Capture the cell that displays the provided text and extract its (x, y) central coordinate. 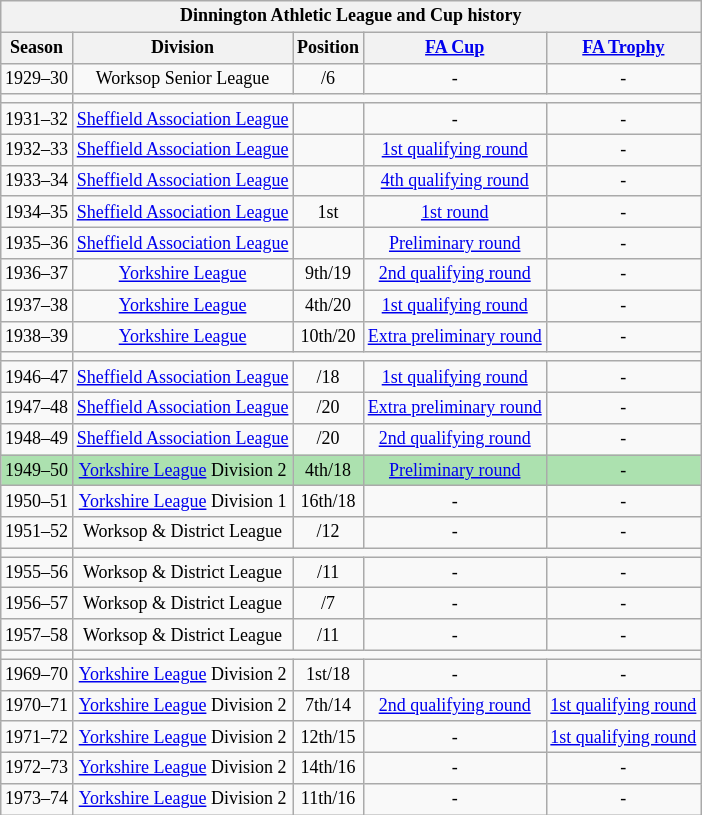
1931–32 (37, 118)
1st/18 (328, 674)
14th/16 (328, 768)
1973–74 (37, 800)
1936–37 (37, 274)
Division (182, 48)
Dinnington Athletic League and Cup history (351, 16)
1929–30 (37, 78)
1950–51 (37, 502)
12th/15 (328, 736)
1932–33 (37, 150)
FA Trophy (624, 48)
4th/18 (328, 470)
Yorkshire League Division 1 (182, 502)
1955–56 (37, 572)
/12 (328, 532)
9th/19 (328, 274)
7th/14 (328, 706)
1969–70 (37, 674)
16th/18 (328, 502)
1972–73 (37, 768)
1971–72 (37, 736)
4th qualifying round (454, 180)
1st (328, 212)
1st round (454, 212)
1948–49 (37, 438)
1949–50 (37, 470)
1946–47 (37, 376)
1937–38 (37, 306)
FA Cup (454, 48)
11th/16 (328, 800)
10th/20 (328, 336)
1956–57 (37, 604)
1935–36 (37, 244)
4th/20 (328, 306)
Worksop Senior League (182, 78)
1970–71 (37, 706)
/18 (328, 376)
/7 (328, 604)
1938–39 (37, 336)
1934–35 (37, 212)
1933–34 (37, 180)
1951–52 (37, 532)
/6 (328, 78)
1947–48 (37, 408)
Position (328, 48)
1957–58 (37, 634)
Season (37, 48)
